Find where the given text appears and provide that cell's center as (x, y) coordinate. 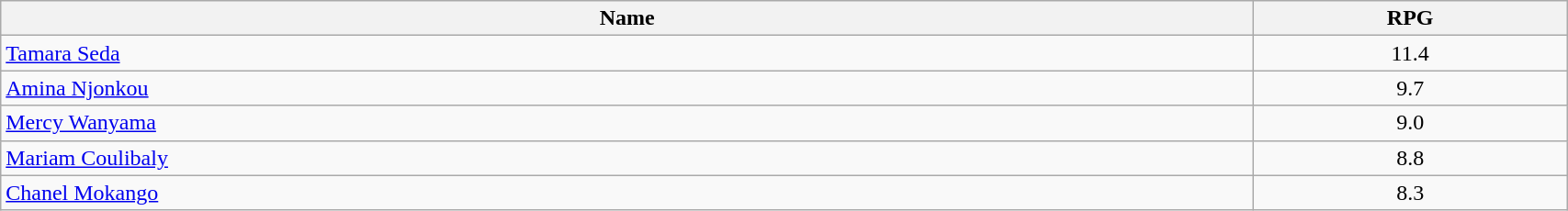
Mercy Wanyama (627, 123)
Tamara Seda (627, 53)
Chanel Mokango (627, 193)
RPG (1411, 18)
11.4 (1411, 53)
8.8 (1411, 158)
Amina Njonkou (627, 88)
9.0 (1411, 123)
8.3 (1411, 193)
9.7 (1411, 88)
Name (627, 18)
Mariam Coulibaly (627, 158)
